Return (x, y) of the center of cell containing provided text 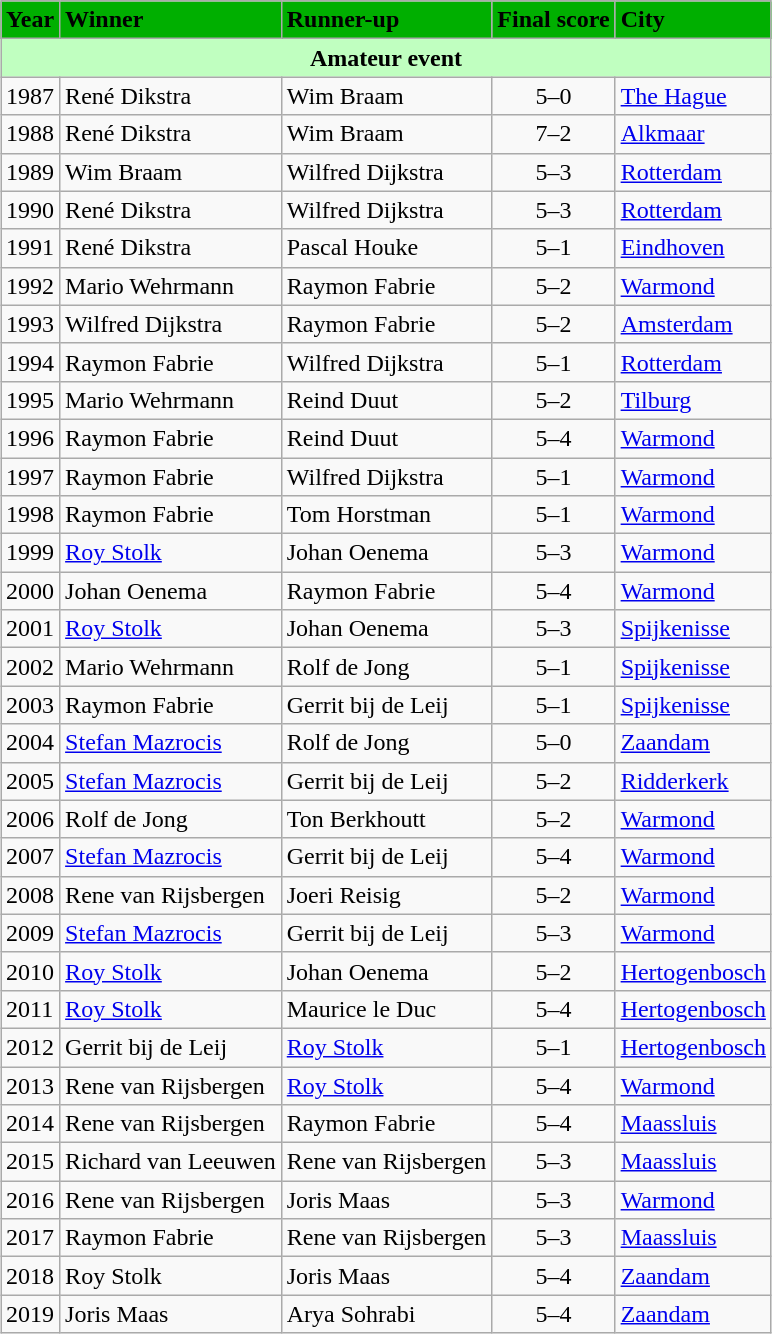
2018 (30, 1276)
Ridderkerk (693, 781)
Arya Sohrabi (386, 1314)
Richard van Leeuwen (171, 1162)
1997 (30, 477)
2005 (30, 781)
1992 (30, 286)
Final score (554, 20)
2006 (30, 819)
Maurice le Duc (386, 1009)
2011 (30, 1009)
1996 (30, 438)
Tilburg (693, 400)
2015 (30, 1162)
2002 (30, 667)
1990 (30, 210)
Amateur event (386, 58)
1989 (30, 172)
Eindhoven (693, 248)
Ton Berkhoutt (386, 819)
2012 (30, 1047)
Pascal Houke (386, 248)
2000 (30, 591)
2003 (30, 705)
Winner (171, 20)
2016 (30, 1200)
Year (30, 20)
2010 (30, 971)
1993 (30, 324)
2017 (30, 1238)
2014 (30, 1124)
The Hague (693, 96)
2013 (30, 1085)
1998 (30, 515)
7–2 (554, 134)
1991 (30, 248)
Amsterdam (693, 324)
City (693, 20)
2001 (30, 629)
2008 (30, 895)
Tom Horstman (386, 515)
Alkmaar (693, 134)
1995 (30, 400)
2009 (30, 933)
Runner-up (386, 20)
Joeri Reisig (386, 895)
2004 (30, 743)
1994 (30, 362)
1987 (30, 96)
1988 (30, 134)
2007 (30, 857)
1999 (30, 553)
2019 (30, 1314)
